Locate the cell with the specified text and output its (X, Y) center coordinate. 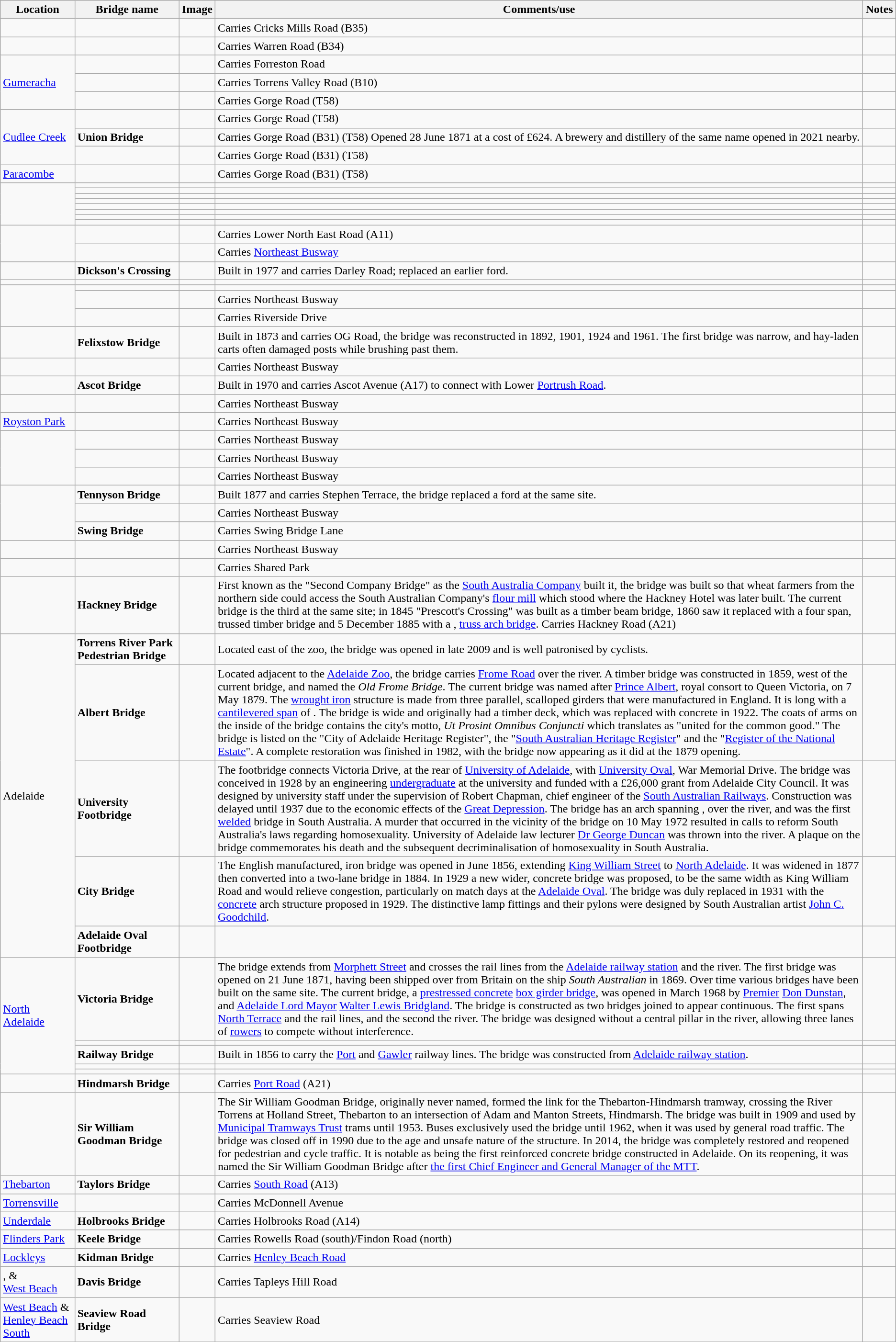
Hindmarsh Bridge (127, 1083)
Adelaide Oval Footbridge (127, 941)
Hackney Bridge (127, 605)
Comments/use (539, 10)
West Beach & Henley Beach South (37, 1319)
Dickson's Crossing (127, 271)
Underdale (37, 1221)
Union Bridge (127, 137)
Lockleys (37, 1257)
Carries South Road (A13) (539, 1184)
Ascot Bridge (127, 385)
Keele Bridge (127, 1239)
Swing Bridge (127, 531)
Location (37, 10)
Seaview Road Bridge (127, 1319)
Torrens River Park Pedestrian Bridge (127, 649)
Carries Rowells Road (south)/Findon Road (north) (539, 1239)
Carries Shared Park (539, 567)
Carries Torrens Valley Road (B10) (539, 82)
Built in 1970 and carries Ascot Avenue (A17) to connect with Lower Portrush Road. (539, 385)
Cudlee Creek (37, 137)
Tennyson Bridge (127, 495)
Adelaide (37, 795)
Image (197, 10)
North Adelaide (37, 1016)
Flinders Park (37, 1239)
Carries Forreston Road (539, 64)
Carries Seaview Road (539, 1319)
Torrensville (37, 1203)
Carries Warren Road (B34) (539, 46)
Gumeracha (37, 82)
Notes (879, 10)
Felixstow Bridge (127, 342)
Built in 1856 to carry the Port and Gawler railway lines. The bridge was constructed from Adelaide railway station. (539, 1055)
Carries Tapleys Hill Road (539, 1282)
University Footbridge (127, 808)
Taylors Bridge (127, 1184)
, & West Beach (37, 1282)
Carries Swing Bridge Lane (539, 531)
Railway Bridge (127, 1055)
Carries Riverside Drive (539, 317)
Paracombe (37, 173)
Thebarton (37, 1184)
Royston Park (37, 422)
Carries Port Road (A21) (539, 1083)
Bridge name (127, 10)
Built in 1977 and carries Darley Road; replaced an earlier ford. (539, 271)
Albert Bridge (127, 712)
Carries Holbrooks Road (A14) (539, 1221)
Kidman Bridge (127, 1257)
Carries Lower North East Road (A11) (539, 234)
Carries Gorge Road (B31) (T58) Opened 28 June 1871 at a cost of £624. A brewery and distillery of the same name opened in 2021 nearby. (539, 137)
Sir William Goodman Bridge (127, 1134)
Located east of the zoo, the bridge was opened in late 2009 and is well patronised by cyclists. (539, 649)
Carries Cricks Mills Road (B35) (539, 28)
Davis Bridge (127, 1282)
Carries McDonnell Avenue (539, 1203)
Holbrooks Bridge (127, 1221)
City Bridge (127, 891)
Carries Henley Beach Road (539, 1257)
Victoria Bridge (127, 999)
Built 1877 and carries Stephen Terrace, the bridge replaced a ford at the same site. (539, 495)
